Detect which cell encompasses the target text, then output its (X, Y) center coordinate. 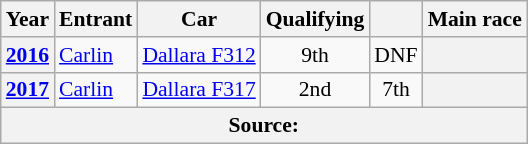
Year (28, 19)
Qualifying (315, 19)
2017 (28, 90)
DNF (396, 55)
2nd (315, 90)
Entrant (96, 19)
Main race (475, 19)
Dallara F312 (198, 55)
9th (315, 55)
2016 (28, 55)
7th (396, 90)
Dallara F317 (198, 90)
Source: (264, 126)
Car (198, 19)
